Identify which cell holds the provided text, then report its [X, Y] central coordinate. 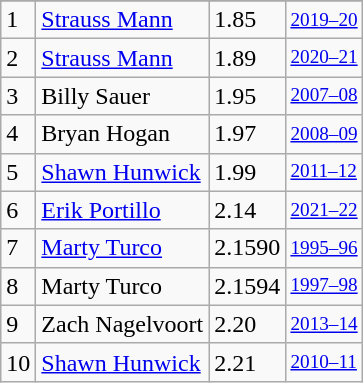
Zach Nagelvoort [122, 324]
2.1594 [248, 286]
2011–12 [324, 172]
Billy Sauer [122, 96]
2.21 [248, 362]
6 [18, 210]
10 [18, 362]
9 [18, 324]
8 [18, 286]
1995–96 [324, 248]
1.99 [248, 172]
2020–21 [324, 58]
Erik Portillo [122, 210]
2.14 [248, 210]
2019–20 [324, 20]
2007–08 [324, 96]
2013–14 [324, 324]
4 [18, 134]
2.20 [248, 324]
2 [18, 58]
1.85 [248, 20]
2010–11 [324, 362]
7 [18, 248]
1997–98 [324, 286]
1.97 [248, 134]
2.1590 [248, 248]
5 [18, 172]
1 [18, 20]
3 [18, 96]
1.95 [248, 96]
2021–22 [324, 210]
1.89 [248, 58]
Bryan Hogan [122, 134]
2008–09 [324, 134]
